Search for the cell housing the specified text and yield its [X, Y] center coordinate. 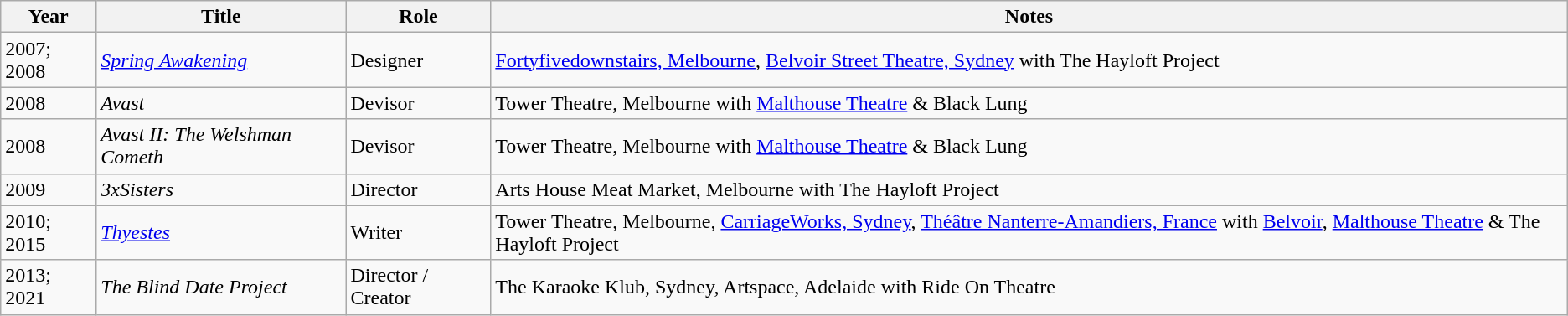
2007; 2008 [49, 60]
Avast II: The Welshman Cometh [221, 146]
Arts House Meat Market, Melbourne with The Hayloft Project [1029, 189]
3xSisters [221, 189]
Thyestes [221, 233]
Avast [221, 103]
The Blind Date Project [221, 287]
2009 [49, 189]
Fortyfivedownstairs, Melbourne, Belvoir Street Theatre, Sydney with The Hayloft Project [1029, 60]
2013; 2021 [49, 287]
Writer [419, 233]
The Karaoke Klub, Sydney, Artspace, Adelaide with Ride On Theatre [1029, 287]
Title [221, 17]
Role [419, 17]
Tower Theatre, Melbourne, CarriageWorks, Sydney, Théâtre Nanterre-Amandiers, France with Belvoir, Malthouse Theatre & The Hayloft Project [1029, 233]
Year [49, 17]
2010; 2015 [49, 233]
Spring Awakening [221, 60]
Notes [1029, 17]
Designer [419, 60]
Director / Creator [419, 287]
Director [419, 189]
